Output the [x, y] coordinate of the center of the cell containing the given text.  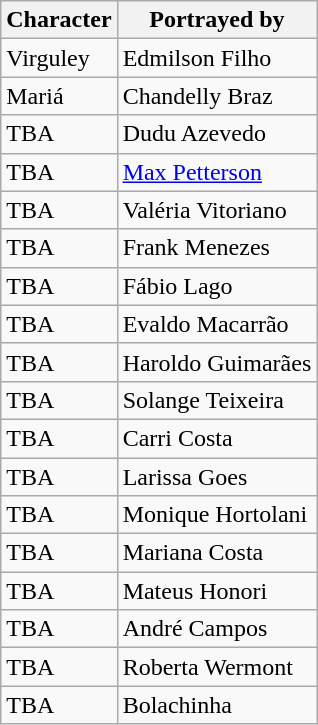
Haroldo Guimarães [217, 362]
Character [59, 20]
Roberta Wermont [217, 667]
Max Petterson [217, 172]
Bolachinha [217, 705]
André Campos [217, 629]
Mariá [59, 96]
Mateus Honori [217, 591]
Chandelly Braz [217, 96]
Solange Teixeira [217, 400]
Valéria Vitoriano [217, 210]
Frank Menezes [217, 248]
Edmilson Filho [217, 58]
Fábio Lago [217, 286]
Mariana Costa [217, 553]
Evaldo Macarrão [217, 324]
Dudu Azevedo [217, 134]
Carri Costa [217, 438]
Portrayed by [217, 20]
Larissa Goes [217, 477]
Virguley [59, 58]
Monique Hortolani [217, 515]
